Locate the cell with the specified text and output its (x, y) center coordinate. 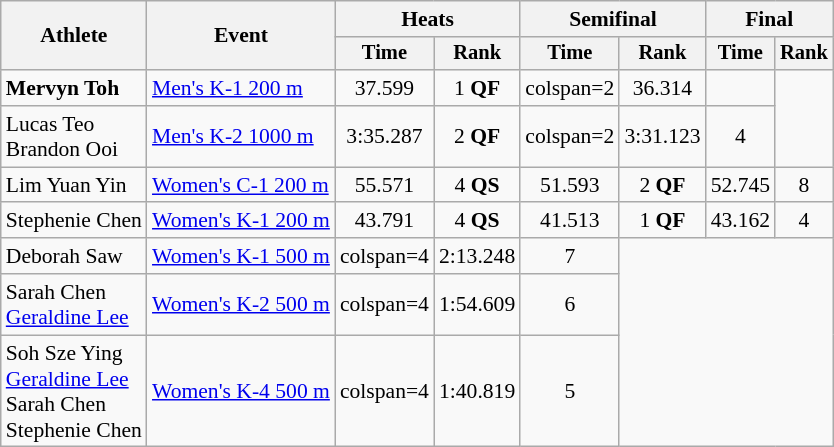
2:13.248 (477, 256)
Stephenie Chen (74, 221)
3:31.123 (662, 136)
Event (241, 36)
Women's K-1 500 m (241, 256)
Lucas TeoBrandon Ooi (74, 136)
43.162 (740, 221)
52.745 (740, 185)
1:54.609 (477, 304)
7 (570, 256)
8 (804, 185)
43.791 (384, 221)
Final (770, 19)
1:40.819 (477, 391)
Women's C-1 200 m (241, 185)
Women's K-1 200 m (241, 221)
Sarah ChenGeraldine Lee (74, 304)
36.314 (662, 88)
Women's K-2 500 m (241, 304)
5 (570, 391)
Lim Yuan Yin (74, 185)
Athlete (74, 36)
Women's K-4 500 m (241, 391)
Semifinal (612, 19)
37.599 (384, 88)
Mervyn Toh (74, 88)
Men's K-1 200 m (241, 88)
55.571 (384, 185)
6 (570, 304)
3:35.287 (384, 136)
Heats (428, 19)
51.593 (570, 185)
Deborah Saw (74, 256)
Soh Sze YingGeraldine LeeSarah ChenStephenie Chen (74, 391)
41.513 (570, 221)
Men's K-2 1000 m (241, 136)
